Pinpoint the cell where the given text exists, returning its (x, y) midpoint coordinate. 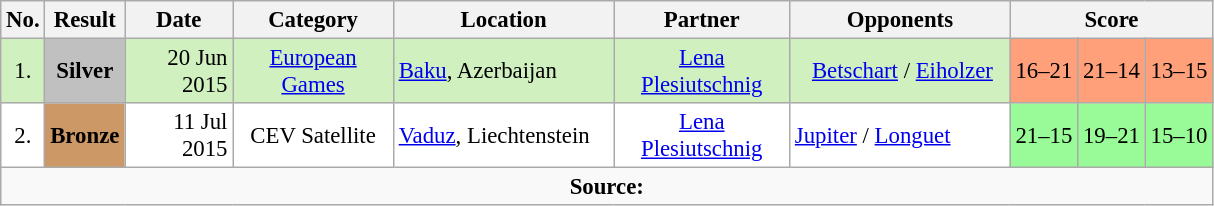
Score (1112, 20)
European Games (314, 72)
Date (179, 20)
21–14 (1112, 72)
16–21 (1044, 72)
11 Jul 2015 (179, 136)
Result (85, 20)
Silver (85, 72)
2. (23, 136)
CEV Satellite (314, 136)
Source: (607, 187)
Category (314, 20)
Opponents (900, 20)
Betschart / Eiholzer (900, 72)
Location (504, 20)
19–21 (1112, 136)
Baku, Azerbaijan (504, 72)
Vaduz, Liechtenstein (504, 136)
Bronze (85, 136)
15–10 (1179, 136)
20 Jun 2015 (179, 72)
Jupiter / Longuet (900, 136)
No. (23, 20)
Partner (702, 20)
1. (23, 72)
13–15 (1179, 72)
21–15 (1044, 136)
